Search for the cell housing the specified text and yield its [x, y] center coordinate. 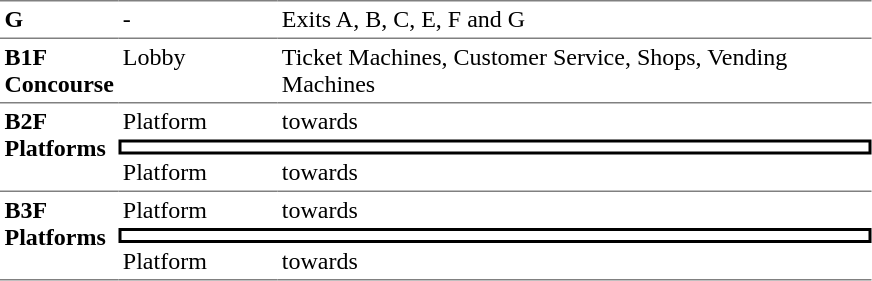
Ticket Machines, Customer Service, Shops, Vending Machines [574, 71]
Lobby [198, 71]
G [59, 19]
Exits A, B, C, E, F and G [574, 19]
B1FConcourse [59, 71]
B3F Platforms [59, 236]
B2F Platforms [59, 148]
- [198, 19]
